Return (x, y) of the center of cell containing provided text 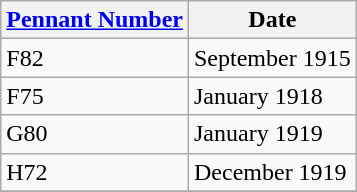
December 1919 (272, 172)
G80 (95, 134)
Date (272, 20)
Pennant Number (95, 20)
H72 (95, 172)
January 1918 (272, 96)
September 1915 (272, 58)
January 1919 (272, 134)
F75 (95, 96)
F82 (95, 58)
